Locate the cell with the specified text and output its (x, y) center coordinate. 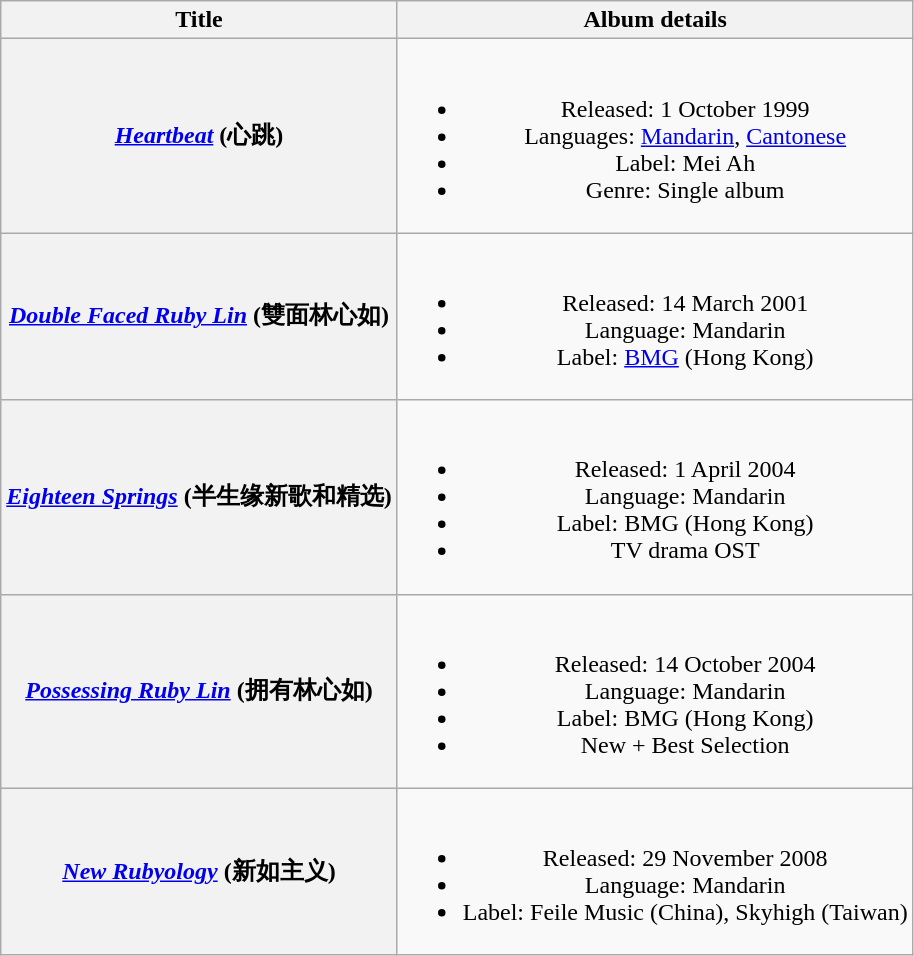
Double Faced Ruby Lin (雙面林心如) (199, 316)
Released: 14 October 2004Language: MandarinLabel: BMG (Hong Kong)New + Best Selection (655, 691)
Eighteen Springs (半生缘新歌和精选) (199, 497)
New Rubyology (新如主义) (199, 872)
Possessing Ruby Lin (拥有林心如) (199, 691)
Album details (655, 20)
Released: 1 October 1999Languages: Mandarin, CantoneseLabel: Mei AhGenre: Single album (655, 136)
Released: 1 April 2004Language: MandarinLabel: BMG (Hong Kong)TV drama OST (655, 497)
Title (199, 20)
Heartbeat (心跳) (199, 136)
Released: 29 November 2008Language: MandarinLabel: Feile Music (China), Skyhigh (Taiwan) (655, 872)
Released: 14 March 2001Language: MandarinLabel: BMG (Hong Kong) (655, 316)
